Pinpoint the cell where the given text exists, returning its [X, Y] midpoint coordinate. 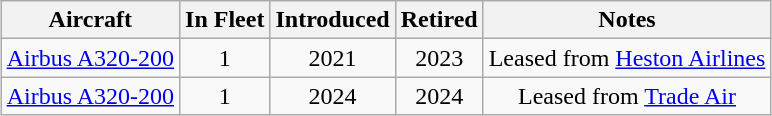
In Fleet [225, 20]
2023 [439, 58]
Introduced [332, 20]
Leased from Trade Air [627, 96]
Aircraft [90, 20]
Leased from Heston Airlines [627, 58]
Retired [439, 20]
2021 [332, 58]
Notes [627, 20]
